Find where the given text appears and provide that cell's center as (x, y) coordinate. 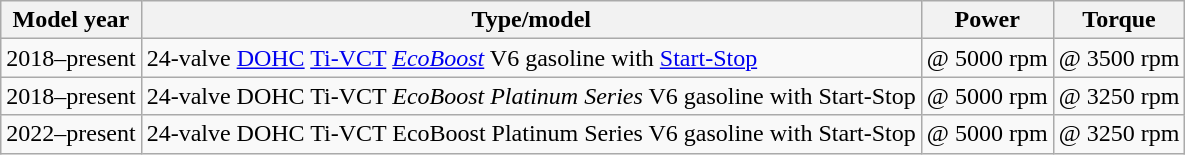
Torque (1119, 20)
@ 3500 rpm (1119, 58)
Power (987, 20)
Model year (71, 20)
2022–present (71, 134)
Type/model (531, 20)
24-valve DOHC Ti-VCT EcoBoost V6 gasoline with Start-Stop (531, 58)
